Detect which cell encompasses the target text, then output its [X, Y] center coordinate. 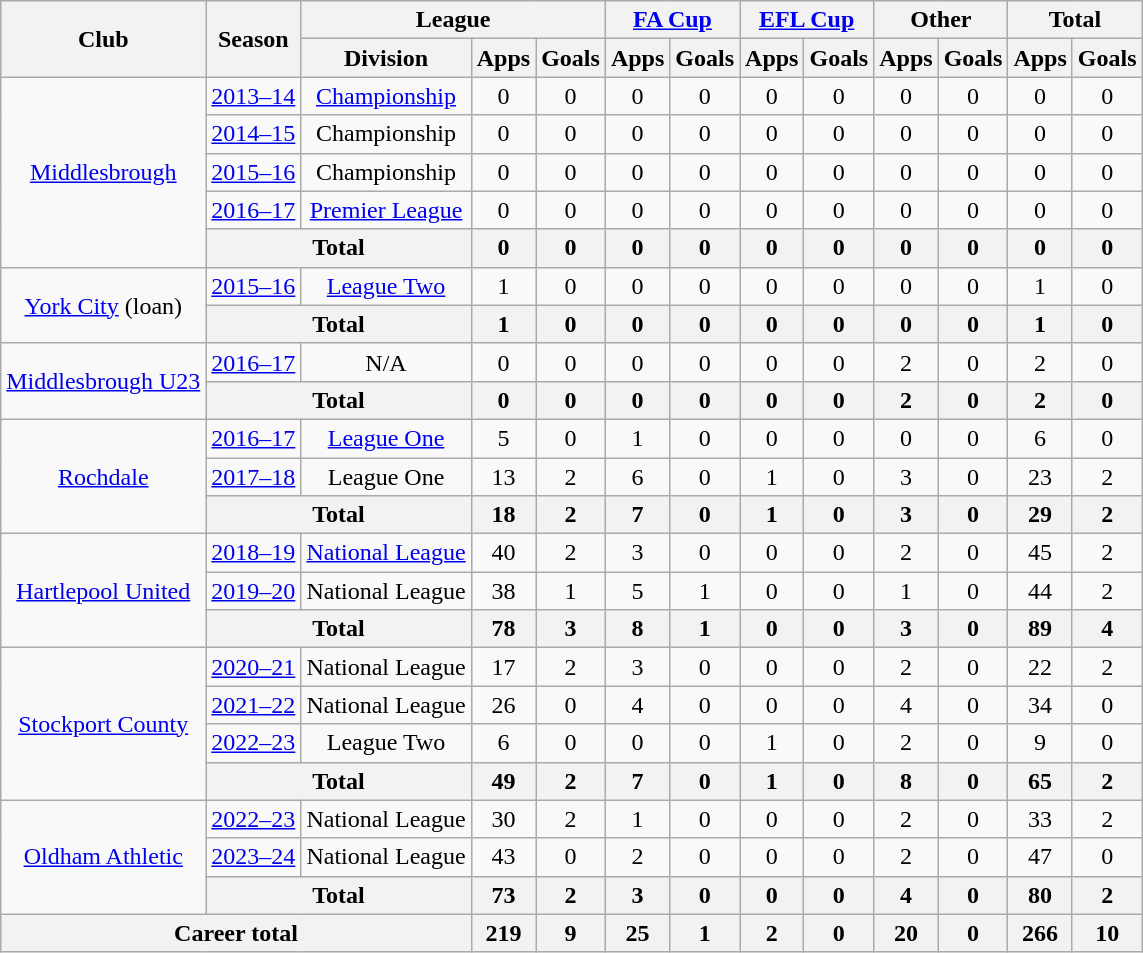
266 [1040, 933]
18 [503, 515]
2013–14 [254, 96]
Rochdale [104, 476]
22 [1040, 667]
13 [503, 477]
17 [503, 667]
Premier League [386, 210]
EFL Cup [807, 20]
33 [1040, 819]
38 [503, 591]
Division [386, 58]
219 [503, 933]
Middlesbrough [104, 172]
Middlesbrough U23 [104, 381]
York City (loan) [104, 305]
44 [1040, 591]
2020–21 [254, 667]
FA Cup [672, 20]
40 [503, 553]
Club [104, 39]
2018–19 [254, 553]
47 [1040, 857]
65 [1040, 781]
34 [1040, 705]
2023–24 [254, 857]
2014–15 [254, 134]
2021–22 [254, 705]
20 [906, 933]
80 [1040, 895]
30 [503, 819]
23 [1040, 477]
26 [503, 705]
43 [503, 857]
Hartlepool United [104, 591]
10 [1107, 933]
Stockport County [104, 724]
Season [254, 39]
49 [503, 781]
25 [637, 933]
2019–20 [254, 591]
29 [1040, 515]
45 [1040, 553]
78 [503, 629]
89 [1040, 629]
2017–18 [254, 477]
Career total [236, 933]
N/A [386, 362]
League [453, 20]
Other [941, 20]
73 [503, 895]
Oldham Athletic [104, 857]
